Output the [X, Y] coordinate of the center of the cell containing the given text.  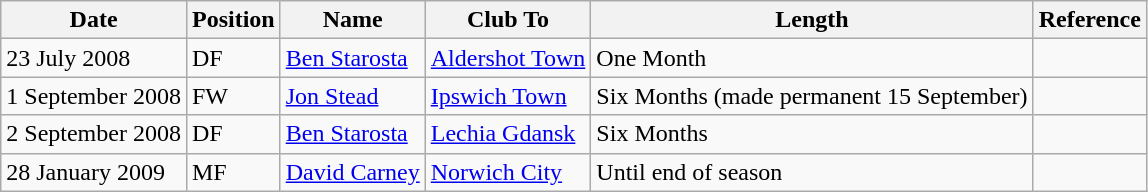
2 September 2008 [94, 134]
David Carney [352, 172]
Length [812, 20]
Lechia Gdansk [508, 134]
23 July 2008 [94, 58]
Six Months (made permanent 15 September) [812, 96]
Aldershot Town [508, 58]
Norwich City [508, 172]
MF [233, 172]
Position [233, 20]
Name [352, 20]
Six Months [812, 134]
1 September 2008 [94, 96]
FW [233, 96]
Jon Stead [352, 96]
One Month [812, 58]
Ipswich Town [508, 96]
Date [94, 20]
28 January 2009 [94, 172]
Reference [1090, 20]
Club To [508, 20]
Until end of season [812, 172]
